Extract the (x, y) coordinate from the center of the cell holding the provided text.  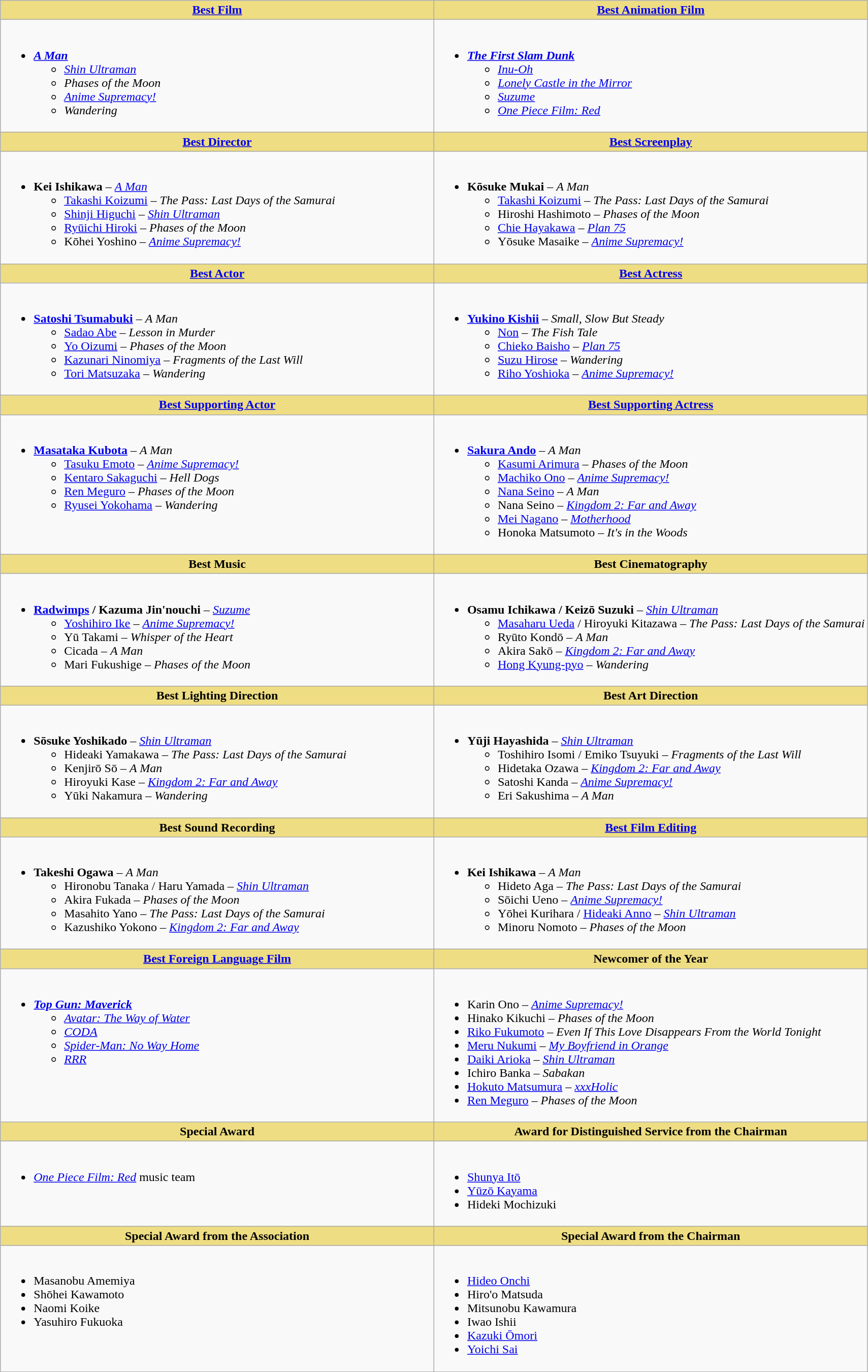
Special Award from the Chairman (651, 1236)
Best Music (217, 564)
Best Film (217, 10)
Shunya ItōYūzō KayamaHideki Mochizuki (651, 1184)
Best Supporting Actress (651, 405)
Hideo OnchiHiro'o MatsudaMitsunobu KawamuraIwao IshiiKazuki ŌmoriYoichi Sai (651, 1309)
Best Actress (651, 273)
Newcomer of the Year (651, 959)
Best Art Direction (651, 695)
Best Lighting Direction (217, 695)
Masanobu AmemiyaShōhei KawamotoNaomi KoikeYasuhiro Fukuoka (217, 1309)
Best Film Editing (651, 827)
Best Animation Film (651, 10)
Best Supporting Actor (217, 405)
Best Actor (217, 273)
Best Director (217, 142)
Special Award from the Association (217, 1236)
Top Gun: MaverickAvatar: The Way of WaterCODASpider-Man: No Way HomeRRR (217, 1045)
Award for Distinguished Service from the Chairman (651, 1132)
Special Award (217, 1132)
Masataka Kubota – A ManTasuku Emoto – Anime Supremacy!Kentaro Sakaguchi – Hell DogsRen Meguro – Phases of the MoonRyusei Yokohama – Wandering (217, 485)
Yukino Kishii – Small, Slow But SteadyNon – The Fish TaleChieko Baisho – Plan 75Suzu Hirose – WanderingRiho Yoshioka – Anime Supremacy! (651, 339)
Best Foreign Language Film (217, 959)
A ManShin UltramanPhases of the MoonAnime Supremacy!Wandering (217, 76)
One Piece Film: Red music team (217, 1184)
Best Sound Recording (217, 827)
The First Slam DunkInu-OhLonely Castle in the MirrorSuzumeOne Piece Film: Red (651, 76)
Best Screenplay (651, 142)
Best Cinematography (651, 564)
